Locate the cell with the specified text and output its [X, Y] center coordinate. 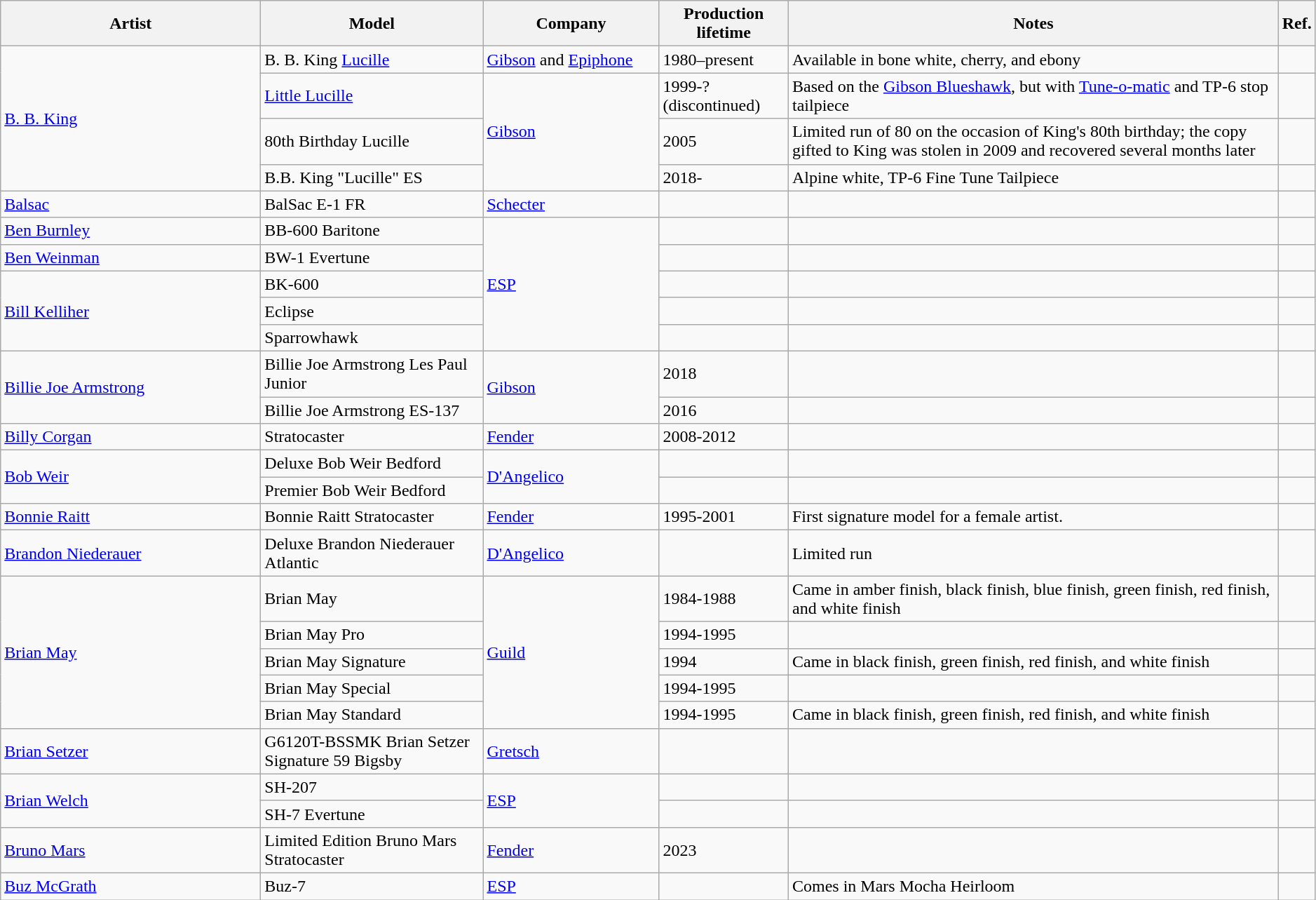
Schecter [571, 204]
2023 [724, 850]
Bruno Mars [130, 850]
Buz McGrath [130, 886]
1995-2001 [724, 517]
Model [372, 24]
2016 [724, 410]
2008-2012 [724, 437]
2018- [724, 177]
Brian May Signature [372, 661]
1984-1988 [724, 599]
Brian May Special [372, 688]
Billie Joe Armstrong Les Paul Junior [372, 373]
1980–present [724, 60]
Brian Welch [130, 800]
BB-600 Baritone [372, 231]
G6120T-BSSMK Brian Setzer Signature 59 Bigsby [372, 751]
Limited run of 80 on the occasion of King's 80th birthday; the copy gifted to King was stolen in 2009 and recovered several months later [1033, 142]
Buz-7 [372, 886]
Limited Edition Bruno Mars Stratocaster [372, 850]
Premier Bob Weir Bedford [372, 490]
Alpine white, TP-6 Fine Tune Tailpiece [1033, 177]
Billie Joe Armstrong ES-137 [372, 410]
Bonnie Raitt [130, 517]
Deluxe Bob Weir Bedford [372, 464]
Production lifetime [724, 24]
Limited run [1033, 553]
Stratocaster [372, 437]
Balsac [130, 204]
Artist [130, 24]
Bob Weir [130, 477]
B. B. King [130, 119]
Came in amber finish, black finish, blue finish, green finish, red finish, and white finish [1033, 599]
Ref. [1297, 24]
80th Birthday Lucille [372, 142]
Billie Joe Armstrong [130, 387]
Comes in Mars Mocha Heirloom [1033, 886]
Ben Weinman [130, 257]
SH-7 Evertune [372, 814]
Eclipse [372, 311]
SH-207 [372, 787]
Available in bone white, cherry, and ebony [1033, 60]
Sparrowhawk [372, 337]
Gibson and Epiphone [571, 60]
Brandon Niederauer [130, 553]
Brian Setzer [130, 751]
Little Lucille [372, 95]
First signature model for a female artist. [1033, 517]
Guild [571, 652]
B. B. King Lucille [372, 60]
1999-? (discontinued) [724, 95]
Brian May Pro [372, 635]
BW-1 Evertune [372, 257]
Deluxe Brandon Niederauer Atlantic [372, 553]
BalSac E-1 FR [372, 204]
BK-600 [372, 284]
Gretsch [571, 751]
2018 [724, 373]
Notes [1033, 24]
Billy Corgan [130, 437]
2005 [724, 142]
B.B. King "Lucille" ES [372, 177]
Company [571, 24]
Bill Kelliher [130, 311]
Ben Burnley [130, 231]
Based on the Gibson Blueshawk, but with Tune-o-matic and TP-6 stop tailpiece [1033, 95]
Bonnie Raitt Stratocaster [372, 517]
Brian May Standard [372, 715]
1994 [724, 661]
